Return the (x, y) coordinate for the center point of the cell that contains the specified text.  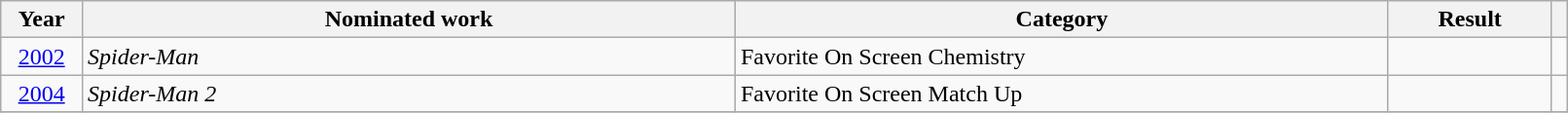
2004 (42, 94)
2002 (42, 56)
Favorite On Screen Chemistry (1061, 56)
Spider-Man 2 (409, 94)
Category (1061, 19)
Favorite On Screen Match Up (1061, 94)
Nominated work (409, 19)
Spider-Man (409, 56)
Result (1470, 19)
Year (42, 19)
